Output the [x, y] coordinate of the center of the cell containing the given text.  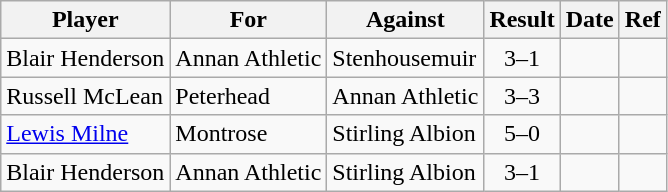
5–0 [522, 134]
Against [406, 20]
Peterhead [248, 96]
For [248, 20]
3–3 [522, 96]
Ref [642, 20]
Stenhousemuir [406, 58]
Player [86, 20]
Lewis Milne [86, 134]
Date [590, 20]
Russell McLean [86, 96]
Result [522, 20]
Montrose [248, 134]
